Return the (X, Y) coordinate for the center point of the cell that contains the specified text.  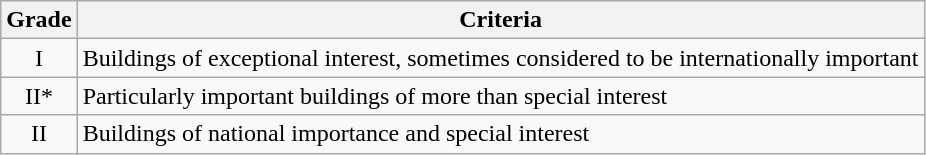
Buildings of national importance and special interest (500, 134)
I (39, 58)
II* (39, 96)
Buildings of exceptional interest, sometimes considered to be internationally important (500, 58)
Grade (39, 20)
Particularly important buildings of more than special interest (500, 96)
Criteria (500, 20)
II (39, 134)
